Search for the cell housing the specified text and yield its (x, y) center coordinate. 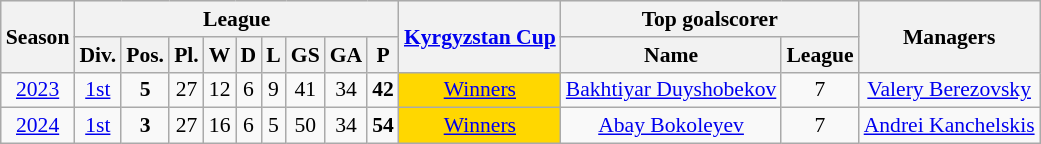
Pl. (186, 55)
Name (672, 55)
42 (383, 90)
D (249, 55)
41 (306, 90)
9 (274, 90)
P (383, 55)
Top goalscorer (710, 19)
Season (38, 36)
50 (306, 126)
16 (220, 126)
GS (306, 55)
Kyrgyzstan Cup (480, 36)
Div. (98, 55)
2023 (38, 90)
Bakhtiyar Duyshobekov (672, 90)
GA (346, 55)
Pos. (145, 55)
2024 (38, 126)
Abay Bokoleyev (672, 126)
W (220, 55)
Valery Berezovsky (950, 90)
Andrei Kanchelskis (950, 126)
12 (220, 90)
3 (145, 126)
54 (383, 126)
L (274, 55)
Managers (950, 36)
